Capture the cell that displays the provided text and extract its (x, y) central coordinate. 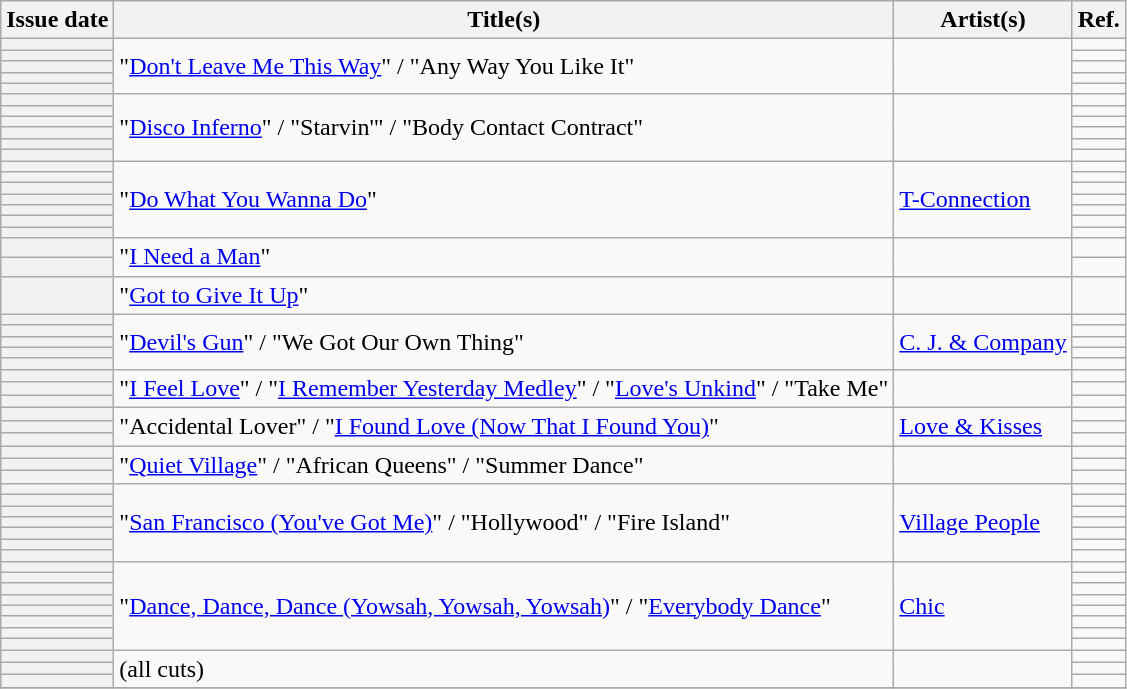
"Quiet Village" / "African Queens" / "Summer Dance" (504, 465)
"Disco Inferno" / "Starvin'" / "Body Contact Contract" (504, 127)
Artist(s) (983, 20)
T-Connection (983, 198)
(all cuts) (504, 669)
Village People (983, 522)
Issue date (58, 20)
"San Francisco (You've Got Me)" / "Hollywood" / "Fire Island" (504, 522)
"I Feel Love" / "I Remember Yesterday Medley" / "Love's Unkind" / "Take Me" (504, 388)
C. J. & Company (983, 342)
Title(s) (504, 20)
Love & Kisses (983, 426)
"Do What You Wanna Do" (504, 198)
"Don't Leave Me This Way" / "Any Way You Like It" (504, 66)
"Got to Give It Up" (504, 295)
"I Need a Man" (504, 257)
"Devil's Gun" / "We Got Our Own Thing" (504, 342)
"Accidental Lover" / "I Found Love (Now That I Found You)" (504, 426)
Ref. (1098, 20)
"Dance, Dance, Dance (Yowsah, Yowsah, Yowsah)" / "Everybody Dance" (504, 605)
Chic (983, 605)
